Search for the cell housing the specified text and yield its [X, Y] center coordinate. 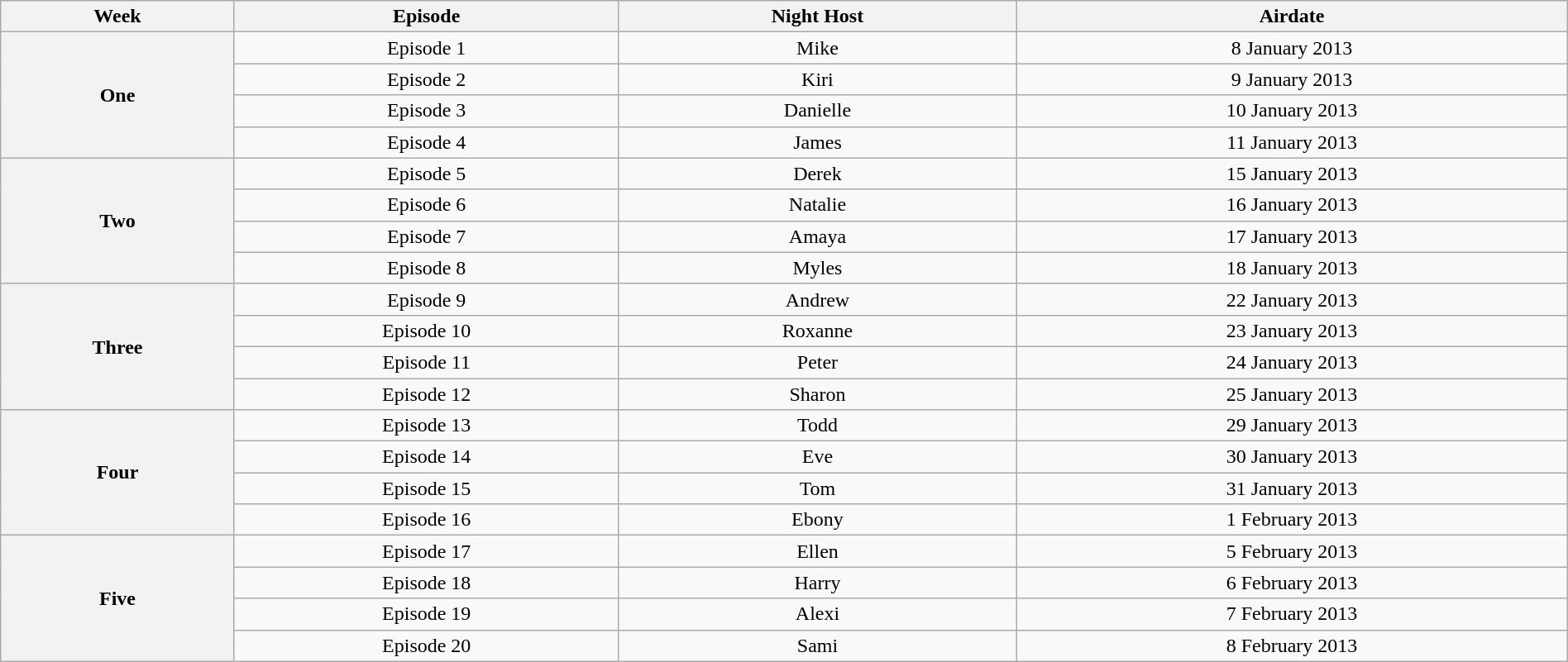
10 January 2013 [1292, 111]
24 January 2013 [1292, 362]
8 February 2013 [1292, 645]
Tom [817, 488]
Derek [817, 174]
Episode 7 [427, 236]
Episode 18 [427, 583]
Night Host [817, 17]
Five [117, 598]
Ebony [817, 520]
Sami [817, 645]
Three [117, 346]
18 January 2013 [1292, 268]
Episode 13 [427, 426]
9 January 2013 [1292, 79]
Airdate [1292, 17]
Kiri [817, 79]
Eve [817, 457]
25 January 2013 [1292, 394]
Episode 10 [427, 331]
Episode 3 [427, 111]
One [117, 95]
James [817, 142]
29 January 2013 [1292, 426]
Andrew [817, 299]
Episode 20 [427, 645]
Sharon [817, 394]
Episode 5 [427, 174]
11 January 2013 [1292, 142]
22 January 2013 [1292, 299]
Myles [817, 268]
Peter [817, 362]
Episode 1 [427, 48]
Todd [817, 426]
Episode 11 [427, 362]
Alexi [817, 614]
5 February 2013 [1292, 551]
Episode 16 [427, 520]
30 January 2013 [1292, 457]
Episode 8 [427, 268]
Amaya [817, 236]
17 January 2013 [1292, 236]
Episode 12 [427, 394]
Episode 14 [427, 457]
Episode [427, 17]
Episode 15 [427, 488]
Danielle [817, 111]
Four [117, 473]
Episode 19 [427, 614]
Ellen [817, 551]
7 February 2013 [1292, 614]
6 February 2013 [1292, 583]
Episode 17 [427, 551]
Harry [817, 583]
Episode 6 [427, 205]
15 January 2013 [1292, 174]
Episode 9 [427, 299]
Roxanne [817, 331]
Episode 4 [427, 142]
Natalie [817, 205]
Two [117, 221]
Week [117, 17]
16 January 2013 [1292, 205]
Mike [817, 48]
8 January 2013 [1292, 48]
31 January 2013 [1292, 488]
1 February 2013 [1292, 520]
Episode 2 [427, 79]
23 January 2013 [1292, 331]
